Scan for the cell matching the given text and deliver its (x, y) coordinate at center. 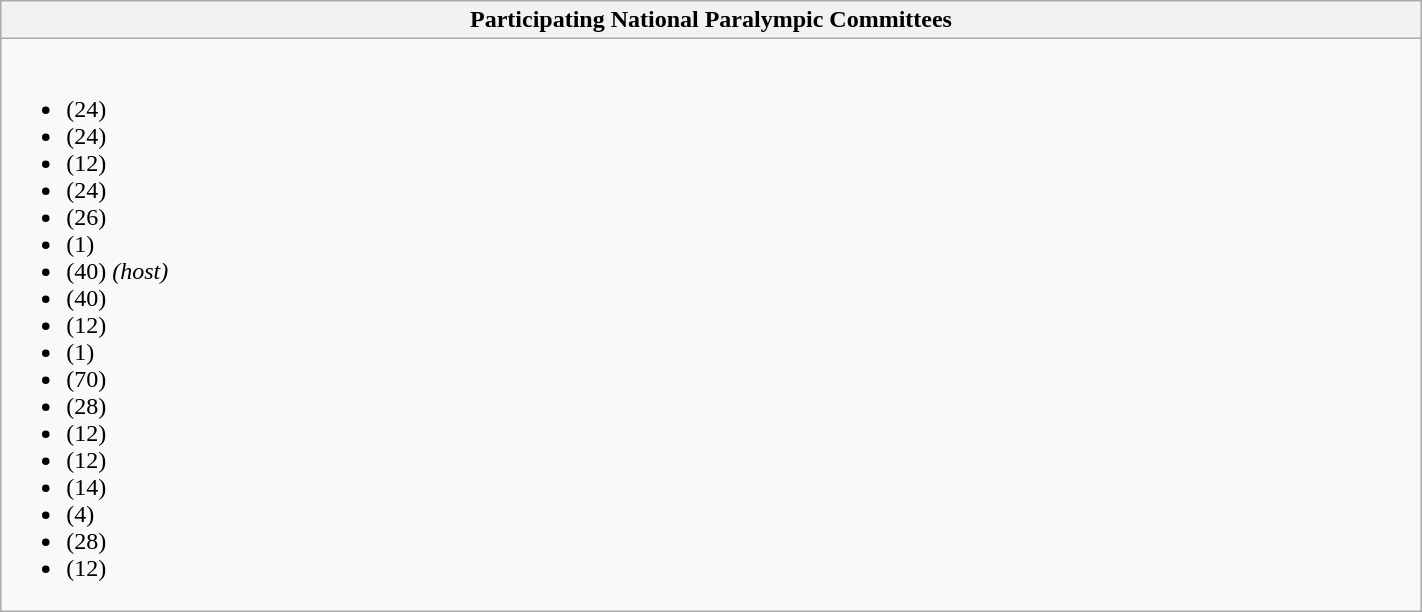
(24) (24) (12) (24) (26) (1) (40) (host) (40) (12) (1) (70) (28) (12) (12) (14) (4) (28) (12) (711, 325)
Participating National Paralympic Committees (711, 20)
